Return [X, Y] of the center of cell containing provided text 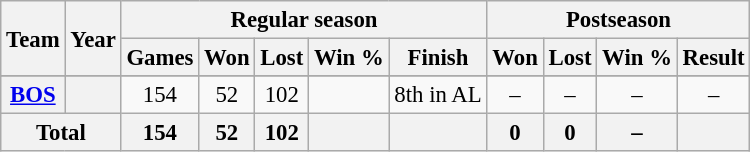
Games [160, 58]
Total [61, 133]
BOS [33, 95]
Result [714, 58]
Postseason [618, 20]
8th in AL [438, 95]
Finish [438, 58]
Team [33, 38]
Year [93, 38]
Regular season [304, 20]
